For the text-containing cell, return its midpoint in [x, y] coordinate format. 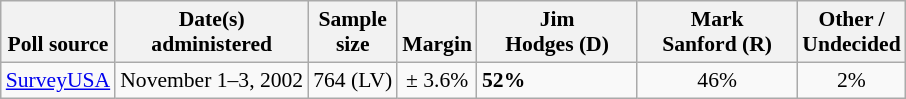
Date(s)administered [212, 32]
SurveyUSA [58, 80]
Poll source [58, 32]
764 (LV) [352, 80]
46% [717, 80]
JimHodges (D) [557, 32]
Margin [437, 32]
52% [557, 80]
± 3.6% [437, 80]
Samplesize [352, 32]
Other /Undecided [851, 32]
2% [851, 80]
November 1–3, 2002 [212, 80]
MarkSanford (R) [717, 32]
